Extract the (X, Y) coordinate from the center of the cell holding the provided text.  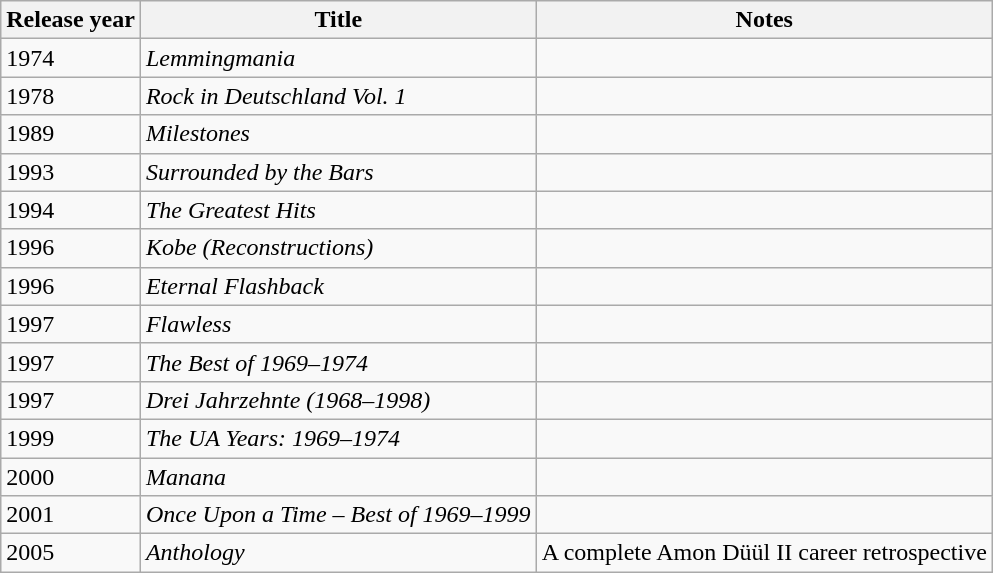
Notes (764, 20)
1994 (71, 210)
Manana (338, 477)
1999 (71, 438)
Release year (71, 20)
Surrounded by the Bars (338, 172)
Eternal Flashback (338, 286)
1978 (71, 96)
Anthology (338, 553)
Title (338, 20)
Flawless (338, 324)
Once Upon a Time – Best of 1969–1999 (338, 515)
Drei Jahrzehnte (1968–1998) (338, 400)
2001 (71, 515)
The Best of 1969–1974 (338, 362)
The Greatest Hits (338, 210)
Rock in Deutschland Vol. 1 (338, 96)
A complete Amon Düül II career retrospective (764, 553)
2005 (71, 553)
Milestones (338, 134)
Lemmingmania (338, 58)
1993 (71, 172)
1974 (71, 58)
Kobe (Reconstructions) (338, 248)
2000 (71, 477)
The UA Years: 1969–1974 (338, 438)
1989 (71, 134)
